Return [x, y] of the center of cell containing provided text 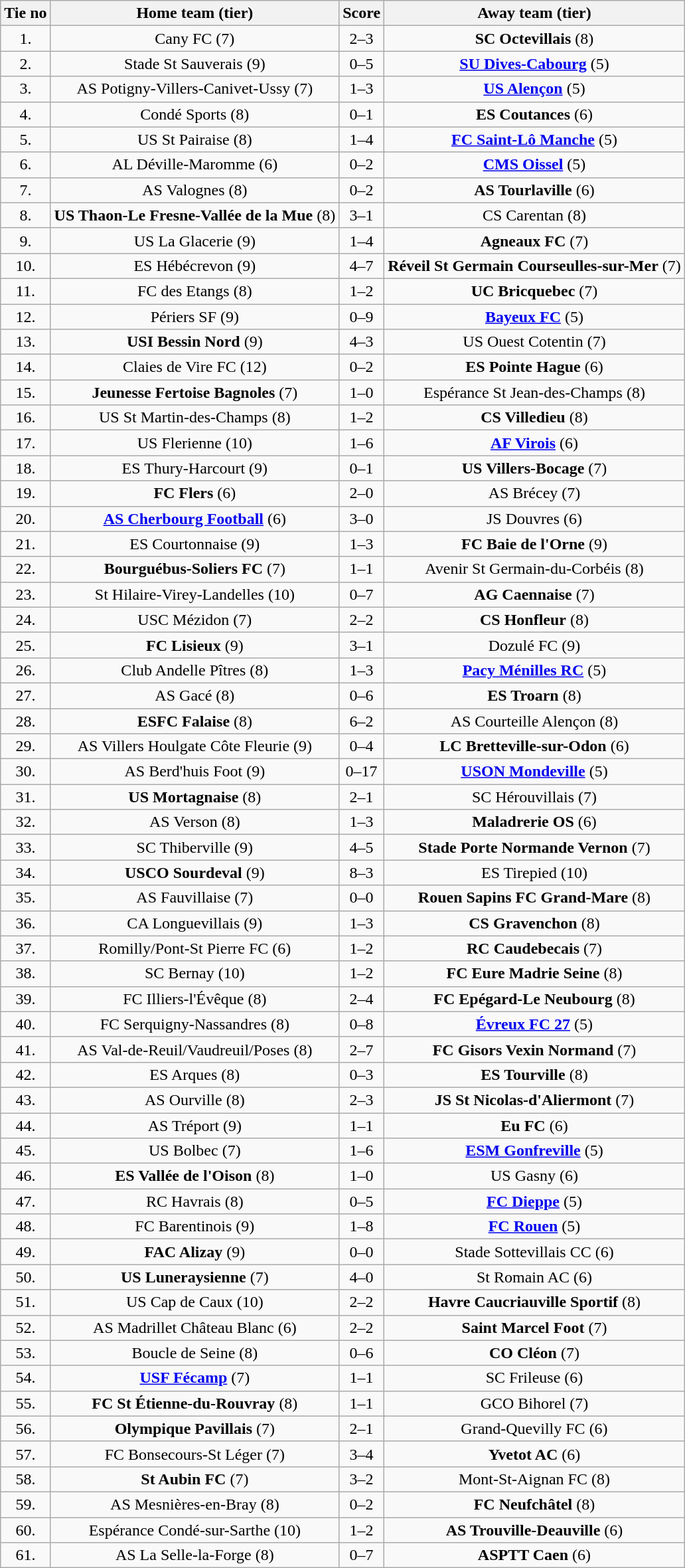
US Luneraysienne (7) [195, 1277]
7. [25, 190]
CA Longuevillais (9) [195, 923]
AS Tréport (9) [195, 1126]
1–8 [362, 1227]
54. [25, 1378]
JS Douvres (6) [535, 519]
Cany FC (7) [195, 39]
ES Tourville (8) [535, 1075]
35. [25, 898]
40. [25, 1024]
Dozulé FC (9) [535, 645]
Eu FC (6) [535, 1126]
AS Verson (8) [195, 822]
ES Vallée de l'Oison (8) [195, 1176]
Home team (tier) [195, 13]
CS Gravenchon (8) [535, 923]
SC Thiberville (9) [195, 847]
31. [25, 797]
4–7 [362, 266]
AS Trouville-Deauville (6) [535, 1529]
51. [25, 1302]
US Thaon-Le Fresne-Vallée de la Mue (8) [195, 215]
Stade St Sauverais (9) [195, 64]
AG Caennaise (7) [535, 594]
Évreux FC 27 (5) [535, 1024]
ESM Gonfreville (5) [535, 1151]
5. [25, 139]
2–4 [362, 999]
21. [25, 544]
18. [25, 468]
US St Martin-des-Champs (8) [195, 418]
15. [25, 392]
11. [25, 291]
12. [25, 317]
FAC Alizay (9) [195, 1252]
CO Cléon (7) [535, 1353]
FC Saint-Lô Manche (5) [535, 139]
ASPTT Caen (6) [535, 1555]
13. [25, 342]
43. [25, 1100]
4–3 [362, 342]
Score [362, 13]
FC Neufchâtel (8) [535, 1504]
Pacy Ménilles RC (5) [535, 670]
3–2 [362, 1479]
FC Illiers-l'Évêque (8) [195, 999]
AS Gacé (8) [195, 695]
Avenir St Germain-du-Corbéis (8) [535, 569]
FC Flers (6) [195, 493]
ES Arques (8) [195, 1075]
6. [25, 165]
10. [25, 266]
59. [25, 1504]
29. [25, 746]
Club Andelle Pîtres (8) [195, 670]
9. [25, 240]
20. [25, 519]
Boucle de Seine (8) [195, 1353]
AS Courteille Alençon (8) [535, 721]
USI Bessin Nord (9) [195, 342]
ES Tirepied (10) [535, 873]
US Villers-Bocage (7) [535, 468]
Jeunesse Fertoise Bagnoles (7) [195, 392]
CS Carentan (8) [535, 215]
14. [25, 367]
SC Octevillais (8) [535, 39]
3. [25, 89]
ES Pointe Hague (6) [535, 367]
AS Val-de-Reuil/Vaudreuil/Poses (8) [195, 1049]
SU Dives-Cabourg (5) [535, 64]
ES Hébécrevon (9) [195, 266]
50. [25, 1277]
27. [25, 695]
AS Berd'huis Foot (9) [195, 772]
RC Caudebecais (7) [535, 948]
Périers SF (9) [195, 317]
CMS Oissel (5) [535, 165]
0–8 [362, 1024]
LC Bretteville-sur-Odon (6) [535, 746]
8. [25, 215]
CS Honfleur (8) [535, 620]
57. [25, 1454]
Tie no [25, 13]
Espérance Condé-sur-Sarthe (10) [195, 1529]
45. [25, 1151]
53. [25, 1353]
AS Tourlaville (6) [535, 190]
St Aubin FC (7) [195, 1479]
US Gasny (6) [535, 1176]
55. [25, 1403]
RC Havrais (8) [195, 1201]
US Mortagnaise (8) [195, 797]
23. [25, 594]
36. [25, 923]
19. [25, 493]
US Ouest Cotentin (7) [535, 342]
AS Cherbourg Football (6) [195, 519]
Havre Caucriauville Sportif (8) [535, 1302]
FC Serquigny-Nassandres (8) [195, 1024]
58. [25, 1479]
52. [25, 1328]
SC Hérouvillais (7) [535, 797]
AS Brécey (7) [535, 493]
AS La Selle-la-Forge (8) [195, 1555]
3–4 [362, 1454]
FC Epégard-Le Neubourg (8) [535, 999]
USC Mézidon (7) [195, 620]
US Bolbec (7) [195, 1151]
38. [25, 974]
ESFC Falaise (8) [195, 721]
4–5 [362, 847]
48. [25, 1227]
41. [25, 1049]
2–0 [362, 493]
4. [25, 114]
SC Bernay (10) [195, 974]
24. [25, 620]
6–2 [362, 721]
FC Baie de l'Orne (9) [535, 544]
FC Dieppe (5) [535, 1201]
Bayeux FC (5) [535, 317]
Stade Porte Normande Vernon (7) [535, 847]
FC Barentinois (9) [195, 1227]
CS Villedieu (8) [535, 418]
Away team (tier) [535, 13]
Maladrerie OS (6) [535, 822]
FC Rouen (5) [535, 1227]
Yvetot AC (6) [535, 1454]
32. [25, 822]
60. [25, 1529]
0–9 [362, 317]
34. [25, 873]
25. [25, 645]
FC Gisors Vexin Normand (7) [535, 1049]
22. [25, 569]
26. [25, 670]
17. [25, 443]
2–7 [362, 1049]
46. [25, 1176]
AS Villers Houlgate Côte Fleurie (9) [195, 746]
ES Troarn (8) [535, 695]
AS Valognes (8) [195, 190]
St Hilaire-Virey-Landelles (10) [195, 594]
0–4 [362, 746]
Olympique Pavillais (7) [195, 1429]
FC St Étienne-du-Rouvray (8) [195, 1403]
USCO Sourdeval (9) [195, 873]
16. [25, 418]
AS Ourville (8) [195, 1100]
USON Mondeville (5) [535, 772]
SC Frileuse (6) [535, 1378]
28. [25, 721]
2. [25, 64]
Condé Sports (8) [195, 114]
AF Virois (6) [535, 443]
Espérance St Jean-des-Champs (8) [535, 392]
ES Thury-Harcourt (9) [195, 468]
AS Potigny-Villers-Canivet-Ussy (7) [195, 89]
37. [25, 948]
UC Bricquebec (7) [535, 291]
Rouen Sapins FC Grand-Mare (8) [535, 898]
8–3 [362, 873]
FC Lisieux (9) [195, 645]
US Flerienne (10) [195, 443]
Grand-Quevilly FC (6) [535, 1429]
AS Fauvillaise (7) [195, 898]
1. [25, 39]
Réveil St Germain Courseulles-sur-Mer (7) [535, 266]
0–3 [362, 1075]
3–0 [362, 519]
AS Madrillet Château Blanc (6) [195, 1328]
39. [25, 999]
US La Glacerie (9) [195, 240]
49. [25, 1252]
Claies de Vire FC (12) [195, 367]
47. [25, 1201]
Romilly/Pont-St Pierre FC (6) [195, 948]
44. [25, 1126]
Saint Marcel Foot (7) [535, 1328]
US Cap de Caux (10) [195, 1302]
ES Courtonnaise (9) [195, 544]
St Romain AC (6) [535, 1277]
33. [25, 847]
US St Pairaise (8) [195, 139]
Bourguébus-Soliers FC (7) [195, 569]
Agneaux FC (7) [535, 240]
USF Fécamp (7) [195, 1378]
4–0 [362, 1277]
JS St Nicolas-d'Aliermont (7) [535, 1100]
0–17 [362, 772]
FC Eure Madrie Seine (8) [535, 974]
ES Coutances (6) [535, 114]
Mont-St-Aignan FC (8) [535, 1479]
56. [25, 1429]
AS Mesnières-en-Bray (8) [195, 1504]
42. [25, 1075]
Stade Sottevillais CC (6) [535, 1252]
GCO Bihorel (7) [535, 1403]
FC Bonsecours-St Léger (7) [195, 1454]
30. [25, 772]
AL Déville-Maromme (6) [195, 165]
US Alençon (5) [535, 89]
61. [25, 1555]
FC des Etangs (8) [195, 291]
